Scan for the cell matching the given text and deliver its [x, y] coordinate at center. 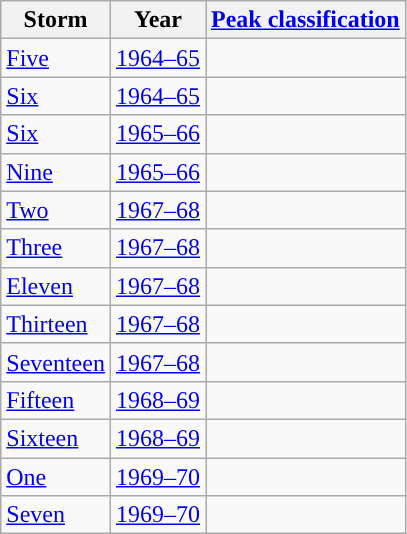
Year [158, 20]
Eleven [56, 286]
Two [56, 210]
Five [56, 58]
Peak classification [306, 20]
Fifteen [56, 400]
One [56, 477]
Seventeen [56, 362]
Storm [56, 20]
Sixteen [56, 438]
Three [56, 248]
Thirteen [56, 324]
Nine [56, 172]
Seven [56, 515]
